For the text-containing cell, return its midpoint in (X, Y) coordinate format. 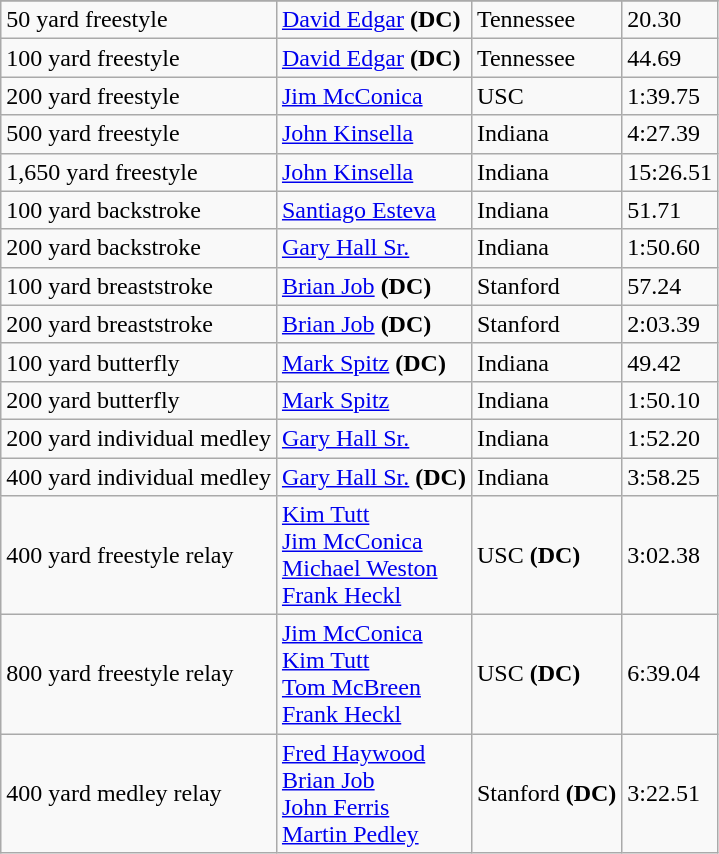
Santiago Esteva (374, 210)
400 yard medley relay (139, 794)
Mark Spitz (DC) (374, 362)
100 yard butterfly (139, 362)
1:50.60 (670, 248)
400 yard freestyle relay (139, 556)
200 yard breaststroke (139, 324)
4:27.39 (670, 134)
2:03.39 (670, 324)
1:52.20 (670, 438)
1,650 yard freestyle (139, 172)
400 yard individual medley (139, 477)
100 yard breaststroke (139, 286)
44.69 (670, 58)
200 yard butterfly (139, 400)
3:22.51 (670, 794)
100 yard freestyle (139, 58)
200 yard backstroke (139, 248)
Gary Hall Sr. (DC) (374, 477)
49.42 (670, 362)
15:26.51 (670, 172)
200 yard freestyle (139, 96)
Mark Spitz (374, 400)
Jim McConicaKim TuttTom McBreenFrank Heckl (374, 674)
57.24 (670, 286)
200 yard individual medley (139, 438)
Kim TuttJim McConicaMichael WestonFrank Heckl (374, 556)
Stanford (DC) (546, 794)
6:39.04 (670, 674)
3:02.38 (670, 556)
Fred HaywoodBrian JobJohn FerrisMartin Pedley (374, 794)
100 yard backstroke (139, 210)
51.71 (670, 210)
800 yard freestyle relay (139, 674)
500 yard freestyle (139, 134)
50 yard freestyle (139, 20)
20.30 (670, 20)
3:58.25 (670, 477)
1:39.75 (670, 96)
1:50.10 (670, 400)
USC (546, 96)
Jim McConica (374, 96)
